Identify which cell holds the provided text, then report its [X, Y] central coordinate. 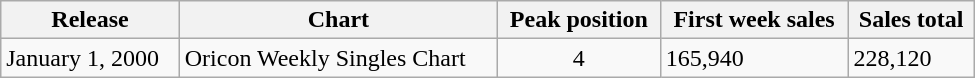
Peak position [580, 20]
165,940 [754, 58]
228,120 [911, 58]
Oricon Weekly Singles Chart [338, 58]
Sales total [911, 20]
Release [90, 20]
First week sales [754, 20]
Chart [338, 20]
4 [580, 58]
January 1, 2000 [90, 58]
